Determine the (X, Y) coordinate at the center of the cell enclosing the given text.  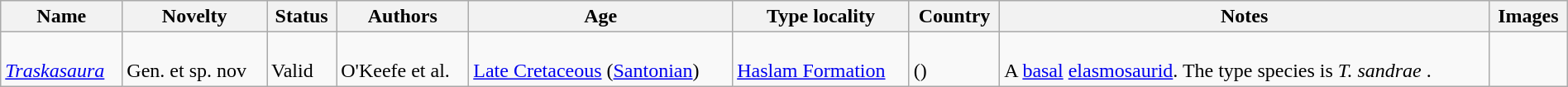
Gen. et sp. nov (195, 60)
() (954, 60)
Images (1528, 17)
Name (61, 17)
Traskasaura (61, 60)
Late Cretaceous (Santonian) (600, 60)
Country (954, 17)
Age (600, 17)
Haslam Formation (821, 60)
Authors (403, 17)
Valid (301, 60)
A basal elasmosaurid. The type species is T. sandrae . (1245, 60)
Novelty (195, 17)
Status (301, 17)
Type locality (821, 17)
Notes (1245, 17)
O'Keefe et al. (403, 60)
